Pinpoint the cell where the given text exists, returning its (X, Y) midpoint coordinate. 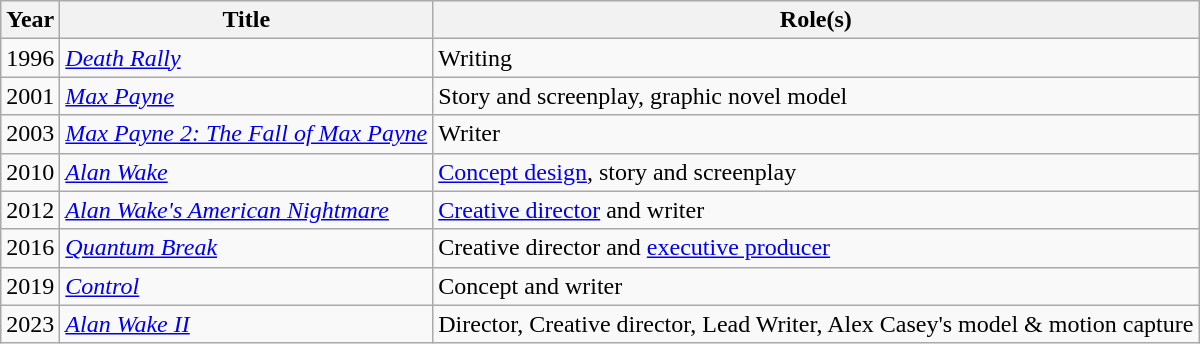
2003 (30, 134)
Writing (816, 58)
2016 (30, 248)
Alan Wake's American Nightmare (246, 210)
Alan Wake (246, 172)
Alan Wake II (246, 324)
2019 (30, 286)
Title (246, 20)
1996 (30, 58)
Concept design, story and screenplay (816, 172)
Writer (816, 134)
2023 (30, 324)
Creative director and writer (816, 210)
2001 (30, 96)
Quantum Break (246, 248)
Creative director and executive producer (816, 248)
Max Payne 2: The Fall of Max Payne (246, 134)
Year (30, 20)
2010 (30, 172)
Director, Creative director, Lead Writer, Alex Casey's model & motion capture (816, 324)
Death Rally (246, 58)
Role(s) (816, 20)
Concept and writer (816, 286)
Max Payne (246, 96)
Control (246, 286)
Story and screenplay, graphic novel model (816, 96)
2012 (30, 210)
